Extract the (x, y) coordinate from the center of the cell holding the provided text.  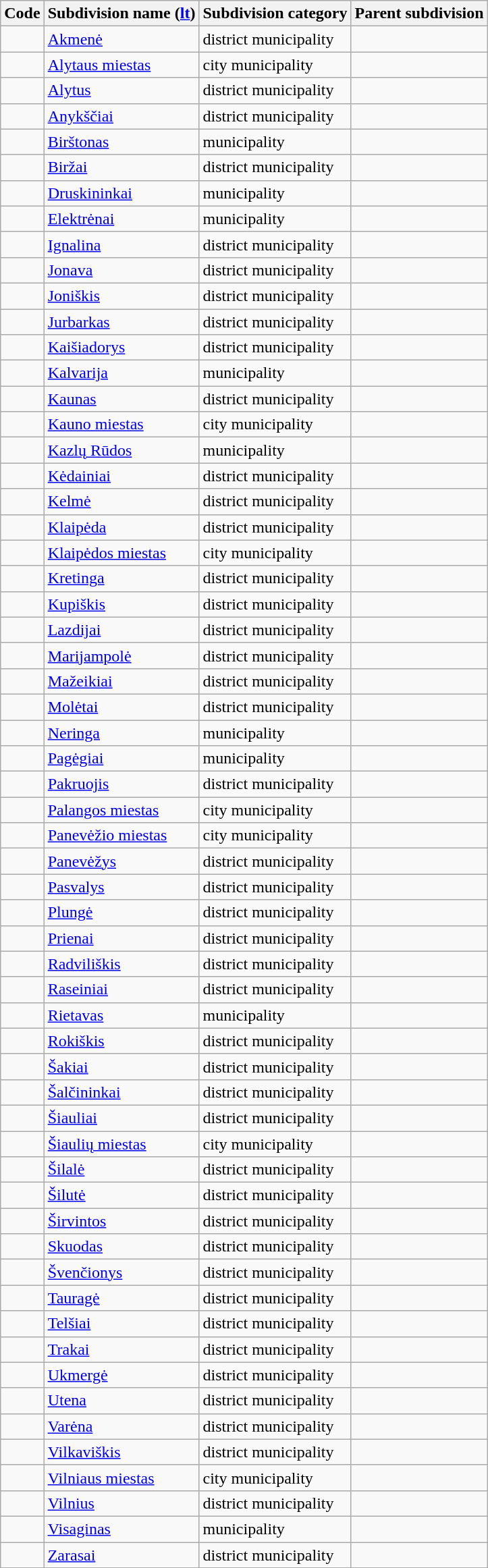
Kretinga (121, 578)
Vilniaus miestas (121, 1478)
Molėtai (121, 707)
Pakruojis (121, 784)
Tauragė (121, 1298)
Skuodas (121, 1247)
Jonava (121, 270)
Panevėžio miestas (121, 836)
Plungė (121, 913)
Neringa (121, 732)
Šiauliai (121, 1118)
Kaišiadorys (121, 348)
Vilnius (121, 1503)
Radviliškis (121, 964)
Telšiai (121, 1324)
Šalčininkai (121, 1092)
Švenčionys (121, 1272)
Šilutė (121, 1195)
Visaginas (121, 1529)
Trakai (121, 1349)
Rietavas (121, 1015)
Varėna (121, 1426)
Marijampolė (121, 655)
Palangos miestas (121, 810)
Utena (121, 1401)
Akmenė (121, 39)
Birštonas (121, 142)
Rokiškis (121, 1041)
Kėdainiai (121, 476)
Šilalė (121, 1170)
Šakiai (121, 1066)
Šiaulių miestas (121, 1144)
Anykščiai (121, 116)
Alytaus miestas (121, 65)
Druskininkai (121, 193)
Code (22, 13)
Kauno miestas (121, 425)
Kupiškis (121, 604)
Panevėžys (121, 861)
Elektrėnai (121, 219)
Kazlų Rūdos (121, 450)
Kaunas (121, 399)
Mažeikiai (121, 681)
Vilkaviškis (121, 1452)
Ignalina (121, 244)
Raseiniai (121, 990)
Ukmergė (121, 1375)
Klaipėdos miestas (121, 553)
Subdivision category (275, 13)
Subdivision name (lt) (121, 13)
Kalvarija (121, 373)
Alytus (121, 90)
Pasvalys (121, 887)
Zarasai (121, 1555)
Biržai (121, 167)
Joniškis (121, 296)
Lazdijai (121, 630)
Jurbarkas (121, 322)
Klaipėda (121, 527)
Kelmė (121, 502)
Pagėgiai (121, 759)
Prienai (121, 938)
Parent subdivision (419, 13)
Širvintos (121, 1221)
